Detect which cell encompasses the target text, then output its [X, Y] center coordinate. 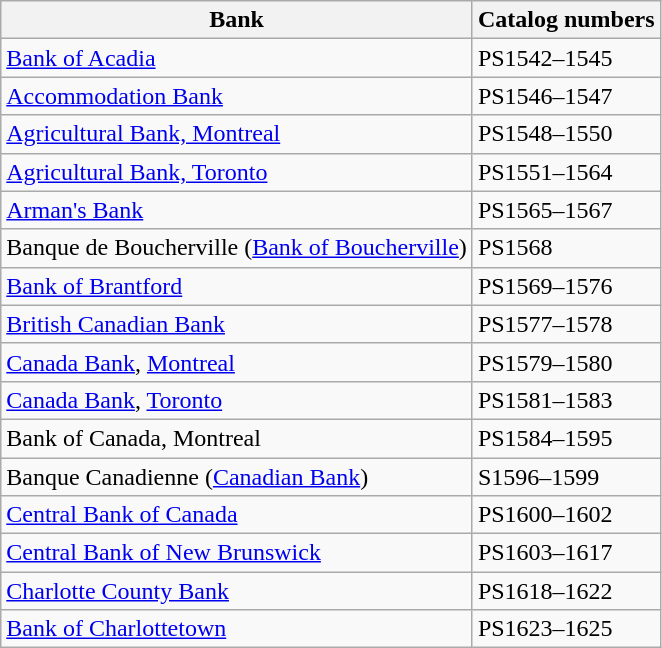
PS1565–1567 [566, 210]
PS1584–1595 [566, 438]
PS1546–1547 [566, 96]
PS1569–1576 [566, 286]
Bank of Charlottetown [237, 629]
PS1579–1580 [566, 362]
PS1618–1622 [566, 591]
Banque de Boucherville (Bank of Boucherville) [237, 248]
Catalog numbers [566, 20]
PS1548–1550 [566, 134]
Banque Canadienne (Canadian Bank) [237, 477]
PS1577–1578 [566, 324]
PS1568 [566, 248]
PS1542–1545 [566, 58]
Agricultural Bank, Toronto [237, 172]
PS1551–1564 [566, 172]
S1596–1599 [566, 477]
Central Bank of New Brunswick [237, 553]
PS1603–1617 [566, 553]
Canada Bank, Montreal [237, 362]
Bank of Canada, Montreal [237, 438]
PS1600–1602 [566, 515]
Bank of Brantford [237, 286]
Bank [237, 20]
Bank of Acadia [237, 58]
PS1581–1583 [566, 400]
British Canadian Bank [237, 324]
Agricultural Bank, Montreal [237, 134]
Arman's Bank [237, 210]
Canada Bank, Toronto [237, 400]
PS1623–1625 [566, 629]
Accommodation Bank [237, 96]
Charlotte County Bank [237, 591]
Central Bank of Canada [237, 515]
